Provide the (x, y) coordinate of the cell's center where the given text is located.  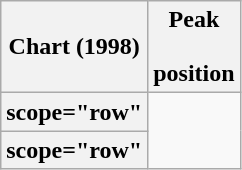
Peak position (194, 47)
Chart (1998) (74, 47)
